Return (x, y) of the center of cell containing provided text 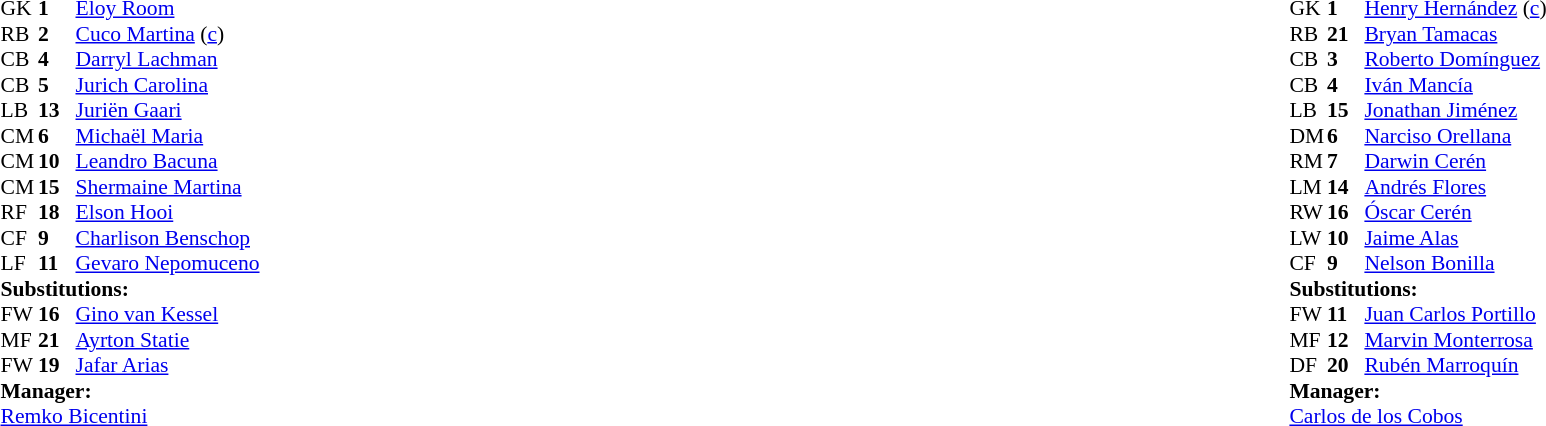
RF (19, 213)
Juan Carlos Portillo (1455, 315)
Nelson Bonilla (1455, 263)
Jonathan Jiménez (1455, 111)
20 (1346, 365)
Ayrton Statie (168, 340)
2 (57, 34)
Shermaine Martina (168, 187)
18 (57, 213)
Iván Mancía (1455, 85)
Michaël Maria (168, 136)
Marvin Monterrosa (1455, 340)
Jafar Arias (168, 365)
5 (57, 85)
3 (1346, 59)
Bryan Tamacas (1455, 34)
Darryl Lachman (168, 59)
Jurich Carolina (168, 85)
Gino van Kessel (168, 315)
Gevaro Nepomuceno (168, 263)
Charlison Benschop (168, 238)
Juriën Gaari (168, 111)
RW (1308, 213)
LM (1308, 187)
DM (1308, 136)
7 (1346, 161)
Óscar Cerén (1455, 213)
Andrés Flores (1455, 187)
Leandro Bacuna (168, 161)
DF (1308, 365)
Cuco Martina (c) (168, 34)
Roberto Domínguez (1455, 59)
19 (57, 365)
Jaime Alas (1455, 238)
Rubén Marroquín (1455, 365)
LF (19, 263)
Narciso Orellana (1455, 136)
Darwin Cerén (1455, 161)
12 (1346, 340)
Elson Hooi (168, 213)
RM (1308, 161)
LW (1308, 238)
14 (1346, 187)
13 (57, 111)
